From the cell containing the given text, extract its center point as [X, Y] coordinate. 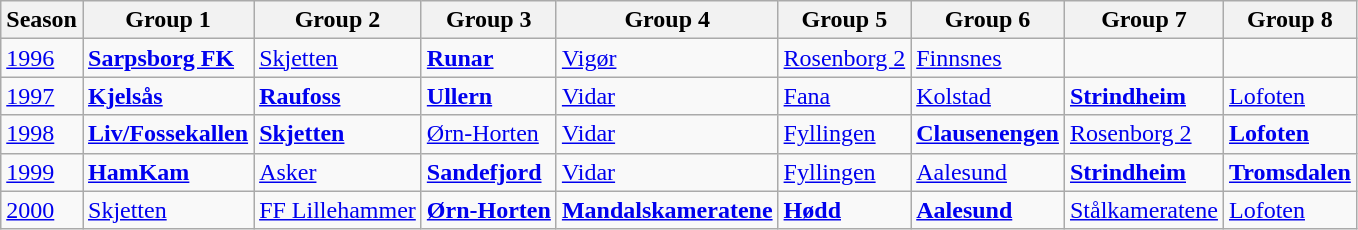
Fana [844, 96]
Group 4 [667, 20]
Finnsnes [988, 58]
HamKam [168, 172]
Group 5 [844, 20]
Group 6 [988, 20]
Kolstad [988, 96]
Runar [488, 58]
Group 1 [168, 20]
Mandalskameratene [667, 210]
Group 2 [338, 20]
Vigør [667, 58]
Kjelsås [168, 96]
Raufoss [338, 96]
Asker [338, 172]
Stålkameratene [1144, 210]
Group 7 [1144, 20]
FF Lillehammer [338, 210]
1998 [42, 134]
Hødd [844, 210]
Sarpsborg FK [168, 58]
Group 8 [1290, 20]
Group 3 [488, 20]
Liv/Fossekallen [168, 134]
2000 [42, 210]
Tromsdalen [1290, 172]
Sandefjord [488, 172]
1996 [42, 58]
Clausenengen [988, 134]
Season [42, 20]
1997 [42, 96]
1999 [42, 172]
Ullern [488, 96]
